Return the [X, Y] coordinate for the center point of the cell that contains the specified text.  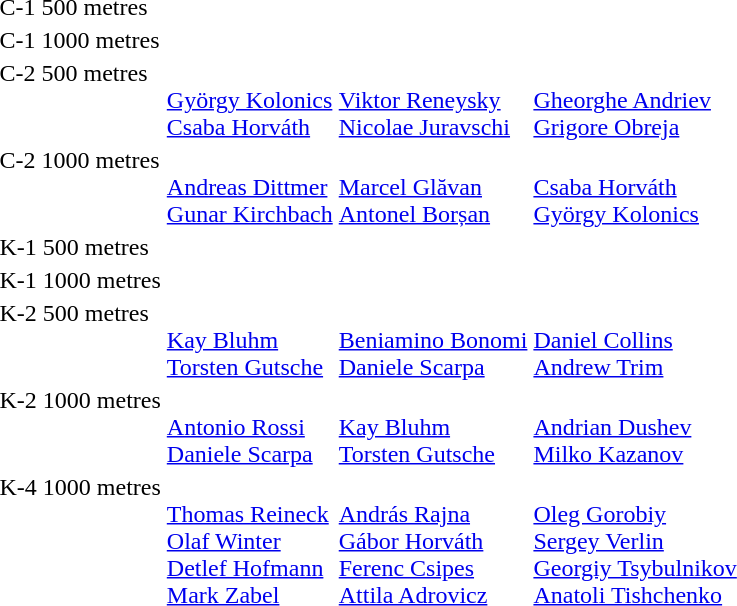
Andreas Dittmer Gunar Kirchbach [250, 187]
György Kolonics Csaba Horváth [250, 100]
Viktor Reneysky Nicolae Juravschi [433, 100]
Marcel Glăvan Antonel Borșan [433, 187]
Beniamino Bonomi Daniele Scarpa [433, 340]
Antonio Rossi Daniele Scarpa [250, 427]
